Detect which cell encompasses the target text, then output its (X, Y) center coordinate. 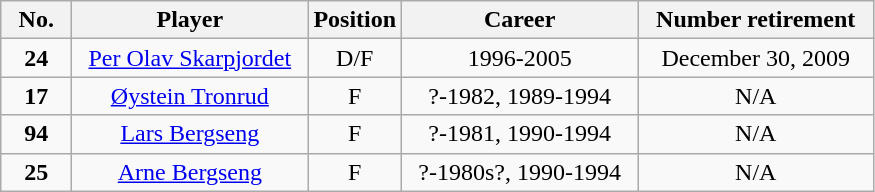
No. (36, 20)
Career (520, 20)
94 (36, 134)
Per Olav Skarpjordet (190, 58)
D/F (355, 58)
25 (36, 172)
?-1982, 1989-1994 (520, 96)
?-1981, 1990-1994 (520, 134)
Arne Bergseng (190, 172)
Øystein Tronrud (190, 96)
Position (355, 20)
24 (36, 58)
Number retirement (756, 20)
Lars Bergseng (190, 134)
Player (190, 20)
December 30, 2009 (756, 58)
1996-2005 (520, 58)
?-1980s?, 1990-1994 (520, 172)
17 (36, 96)
